Provide the (x, y) coordinate of the cell's center where the given text is located.  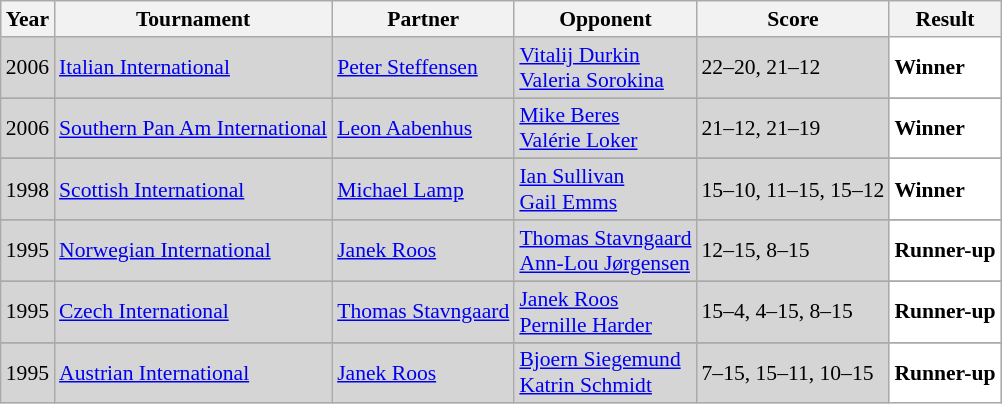
7–15, 15–11, 10–15 (794, 372)
Scottish International (193, 190)
Janek Roos Pernille Harder (605, 312)
Ian Sullivan Gail Emms (605, 190)
15–10, 11–15, 15–12 (794, 190)
Opponent (605, 19)
Peter Steffensen (423, 68)
Italian International (193, 68)
Norwegian International (193, 250)
Michael Lamp (423, 190)
Czech International (193, 312)
Thomas Stavngaard (423, 312)
Score (794, 19)
22–20, 21–12 (794, 68)
Result (944, 19)
1998 (28, 190)
Thomas Stavngaard Ann-Lou Jørgensen (605, 250)
Tournament (193, 19)
Austrian International (193, 372)
Partner (423, 19)
15–4, 4–15, 8–15 (794, 312)
Bjoern Siegemund Katrin Schmidt (605, 372)
Year (28, 19)
Mike Beres Valérie Loker (605, 128)
12–15, 8–15 (794, 250)
21–12, 21–19 (794, 128)
Leon Aabenhus (423, 128)
Vitalij Durkin Valeria Sorokina (605, 68)
Southern Pan Am International (193, 128)
